Extract the [x, y] coordinate from the center of the cell holding the provided text.  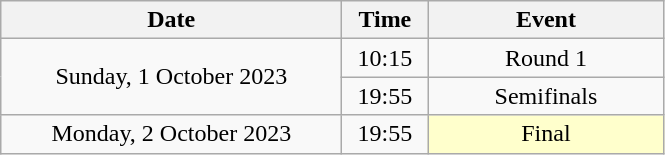
Round 1 [546, 58]
Time [385, 20]
Final [546, 134]
Semifinals [546, 96]
Date [172, 20]
Monday, 2 October 2023 [172, 134]
Sunday, 1 October 2023 [172, 77]
Event [546, 20]
10:15 [385, 58]
